Scan for the cell matching the given text and deliver its (X, Y) coordinate at center. 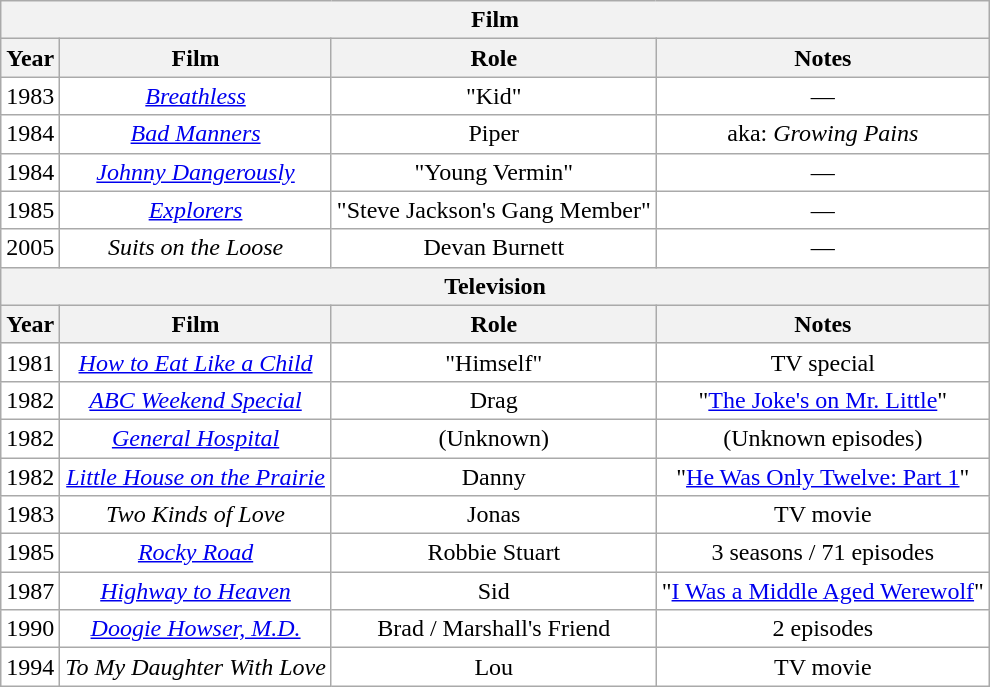
Bad Manners (196, 134)
Lou (494, 667)
Doogie Howser, M.D. (196, 629)
aka: Growing Pains (822, 134)
1994 (30, 667)
Suits on the Loose (196, 248)
"Kid" (494, 96)
Sid (494, 591)
Little House on the Prairie (196, 477)
Explorers (196, 210)
(Unknown) (494, 438)
To My Daughter With Love (196, 667)
"Himself" (494, 362)
Rocky Road (196, 553)
Danny (494, 477)
How to Eat Like a Child (196, 362)
1990 (30, 629)
Johnny Dangerously (196, 172)
TV special (822, 362)
Piper (494, 134)
3 seasons / 71 episodes (822, 553)
Breathless (196, 96)
Robbie Stuart (494, 553)
1981 (30, 362)
Highway to Heaven (196, 591)
"He Was Only Twelve: Part 1" (822, 477)
"Young Vermin" (494, 172)
1987 (30, 591)
"I Was a Middle Aged Werewolf" (822, 591)
Television (496, 286)
Two Kinds of Love (196, 515)
ABC Weekend Special (196, 400)
Brad / Marshall's Friend (494, 629)
General Hospital (196, 438)
(Unknown episodes) (822, 438)
Jonas (494, 515)
2 episodes (822, 629)
"Steve Jackson's Gang Member" (494, 210)
"The Joke's on Mr. Little" (822, 400)
2005 (30, 248)
Drag (494, 400)
Devan Burnett (494, 248)
